For the text-containing cell, return its midpoint in [x, y] coordinate format. 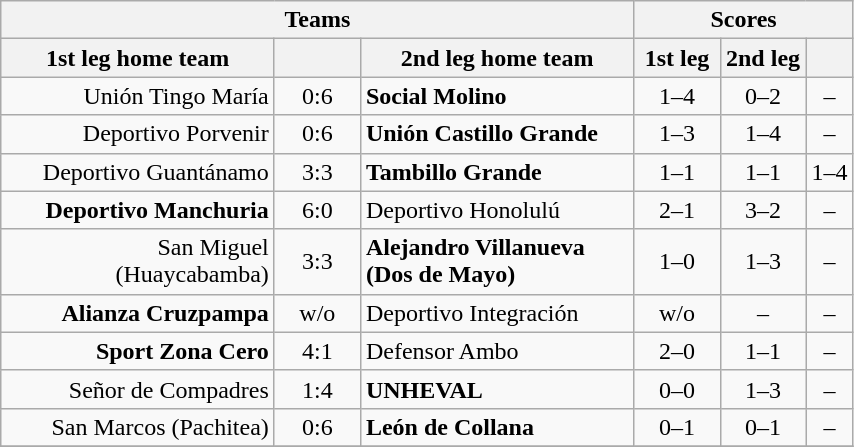
San Marcos (Pachitea) [138, 427]
2nd leg home team [497, 58]
4:1 [317, 351]
1:4 [317, 389]
Alianza Cruzpampa [138, 313]
Deportivo Honolulú [497, 210]
Unión Castillo Grande [497, 134]
Social Molino [497, 96]
Scores [744, 20]
Deportivo Guantánamo [138, 172]
Unión Tingo María [138, 96]
1st leg [677, 58]
Señor de Compadres [138, 389]
Deportivo Manchuria [138, 210]
Sport Zona Cero [138, 351]
0–0 [677, 389]
San Miguel (Huaycabamba) [138, 262]
0–2 [763, 96]
1–0 [677, 262]
3–2 [763, 210]
Deportivo Integración [497, 313]
1st leg home team [138, 58]
2–1 [677, 210]
2nd leg [763, 58]
2–0 [677, 351]
6:0 [317, 210]
UNHEVAL [497, 389]
Tambillo Grande [497, 172]
Deportivo Porvenir [138, 134]
Defensor Ambo [497, 351]
León de Collana [497, 427]
Teams [318, 20]
Alejandro Villanueva (Dos de Mayo) [497, 262]
